Output the [x, y] coordinate of the center of the cell containing the given text.  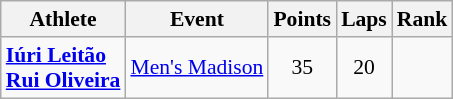
Rank [422, 19]
Athlete [64, 19]
Points [302, 19]
35 [302, 68]
Event [196, 19]
20 [364, 68]
Iúri LeitãoRui Oliveira [64, 68]
Laps [364, 19]
Men's Madison [196, 68]
